Pinpoint the cell where the given text exists, returning its [x, y] midpoint coordinate. 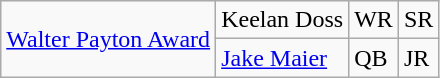
Jake Maier [282, 58]
SR [418, 20]
JR [418, 58]
Walter Payton Award [108, 39]
QB [374, 58]
Keelan Doss [282, 20]
WR [374, 20]
